Return the [X, Y] coordinate for the center point of the cell that contains the specified text.  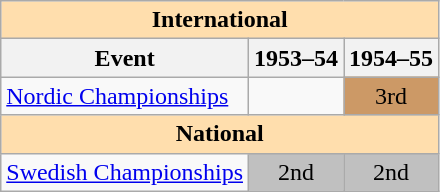
International [220, 20]
Swedish Championships [125, 172]
Event [125, 58]
Nordic Championships [125, 96]
National [220, 134]
1954–55 [392, 58]
3rd [392, 96]
1953–54 [296, 58]
